Determine the [X, Y] coordinate at the center of the cell enclosing the given text.  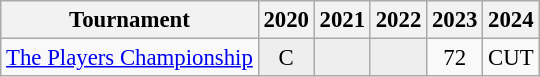
Tournament [130, 20]
CUT [511, 58]
The Players Championship [130, 58]
2021 [342, 20]
2022 [398, 20]
72 [455, 58]
C [286, 58]
2024 [511, 20]
2023 [455, 20]
2020 [286, 20]
